Identify which cell holds the provided text, then report its [x, y] central coordinate. 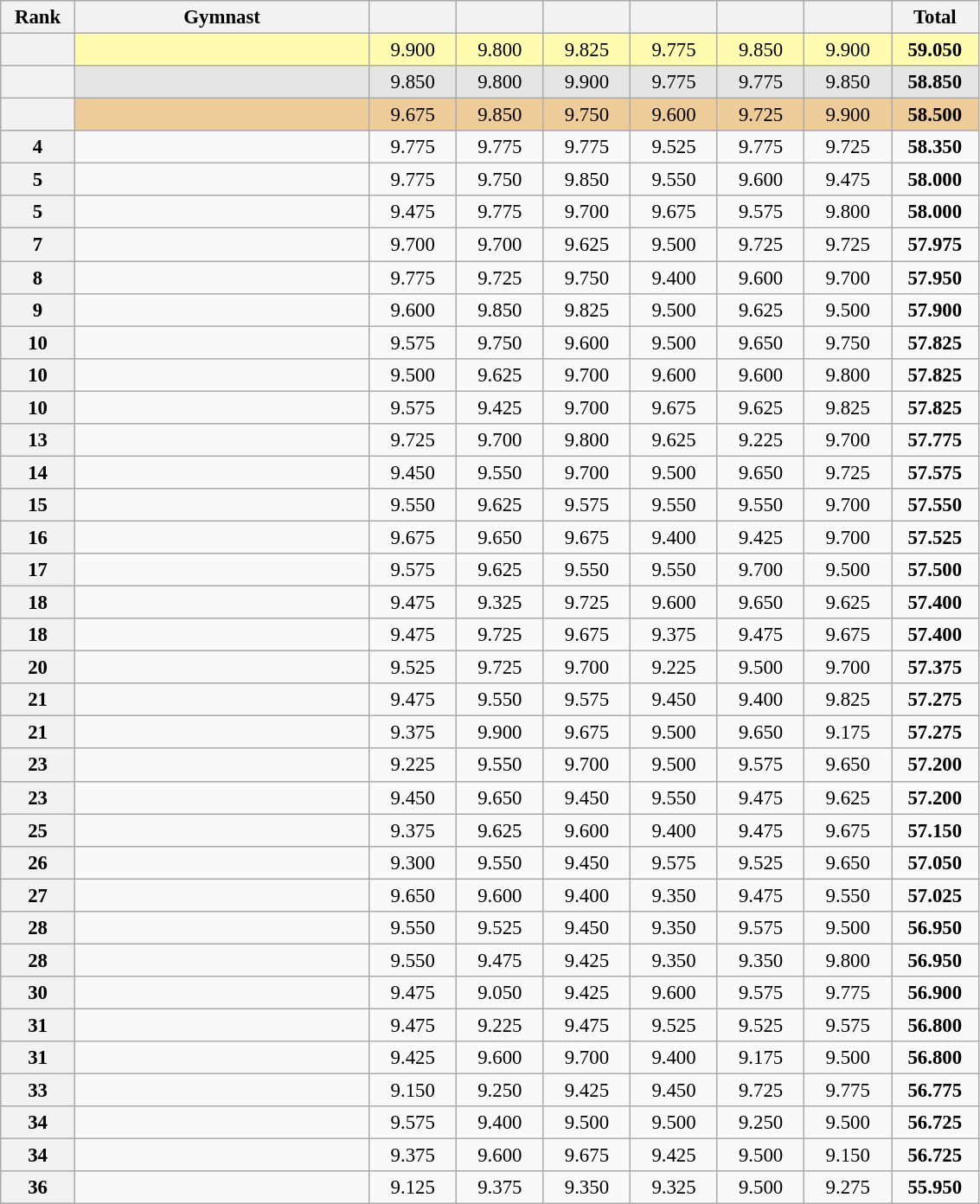
57.575 [934, 472]
Total [934, 17]
7 [38, 245]
26 [38, 862]
57.025 [934, 895]
30 [38, 993]
15 [38, 505]
57.550 [934, 505]
25 [38, 830]
Gymnast [221, 17]
57.500 [934, 570]
9.125 [413, 1188]
9.275 [848, 1188]
57.900 [934, 310]
4 [38, 147]
57.775 [934, 440]
20 [38, 668]
27 [38, 895]
Rank [38, 17]
36 [38, 1188]
58.850 [934, 82]
16 [38, 537]
56.775 [934, 1091]
14 [38, 472]
58.350 [934, 147]
57.050 [934, 862]
56.900 [934, 993]
17 [38, 570]
8 [38, 278]
55.950 [934, 1188]
58.500 [934, 115]
33 [38, 1091]
57.150 [934, 830]
57.375 [934, 668]
9 [38, 310]
9.050 [500, 993]
57.975 [934, 245]
57.525 [934, 537]
59.050 [934, 50]
9.300 [413, 862]
57.950 [934, 278]
13 [38, 440]
